Find where the given text appears and provide that cell's center as (X, Y) coordinate. 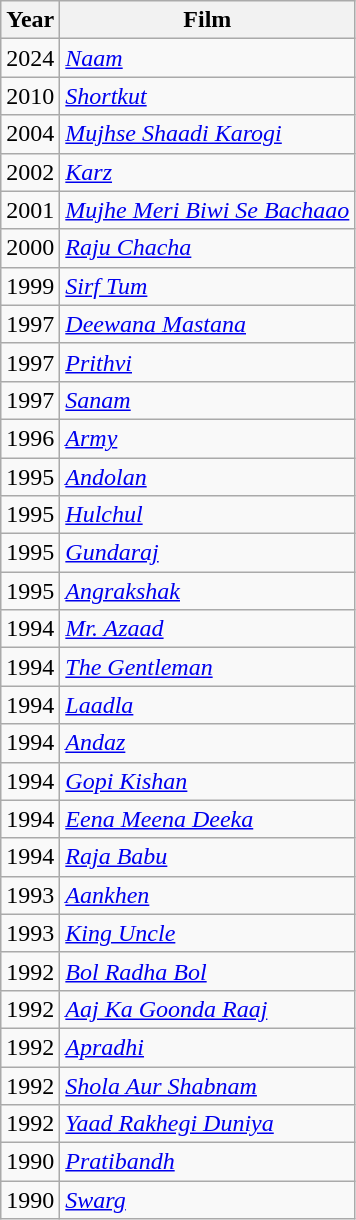
Raja Babu (208, 857)
2002 (30, 172)
Mujhe Meri Biwi Se Bachaao (208, 210)
The Gentleman (208, 667)
Karz (208, 172)
Apradhi (208, 1047)
Gopi Kishan (208, 781)
Angrakshak (208, 591)
Film (208, 20)
1996 (30, 438)
Pratibandh (208, 1162)
Gundaraj (208, 553)
King Uncle (208, 933)
Bol Radha Bol (208, 971)
Shola Aur Shabnam (208, 1085)
Army (208, 438)
Andolan (208, 477)
Naam (208, 58)
Raju Chacha (208, 248)
Yaad Rakhegi Duniya (208, 1124)
Deewana Mastana (208, 324)
Swarg (208, 1200)
2001 (30, 210)
2010 (30, 96)
1999 (30, 286)
Shortkut (208, 96)
Sanam (208, 400)
2004 (30, 134)
Mr. Azaad (208, 629)
Andaz (208, 743)
Prithvi (208, 362)
Sirf Tum (208, 286)
Aaj Ka Goonda Raaj (208, 1009)
Hulchul (208, 515)
Eena Meena Deeka (208, 819)
Mujhse Shaadi Karogi (208, 134)
2024 (30, 58)
2000 (30, 248)
Aankhen (208, 895)
Year (30, 20)
Laadla (208, 705)
